Scan for the cell matching the given text and deliver its (X, Y) coordinate at center. 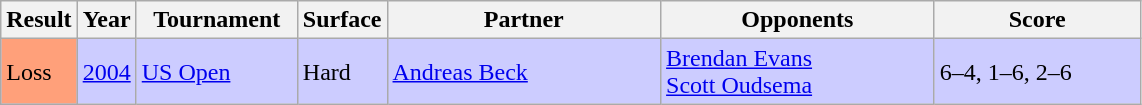
Surface (342, 20)
Result (39, 20)
Tournament (216, 20)
Andreas Beck (524, 72)
Year (106, 20)
US Open (216, 72)
2004 (106, 72)
Score (1037, 20)
Opponents (798, 20)
Brendan Evans Scott Oudsema (798, 72)
Loss (39, 72)
Partner (524, 20)
6–4, 1–6, 2–6 (1037, 72)
Hard (342, 72)
